Provide the [x, y] coordinate of the cell's center where the given text is located.  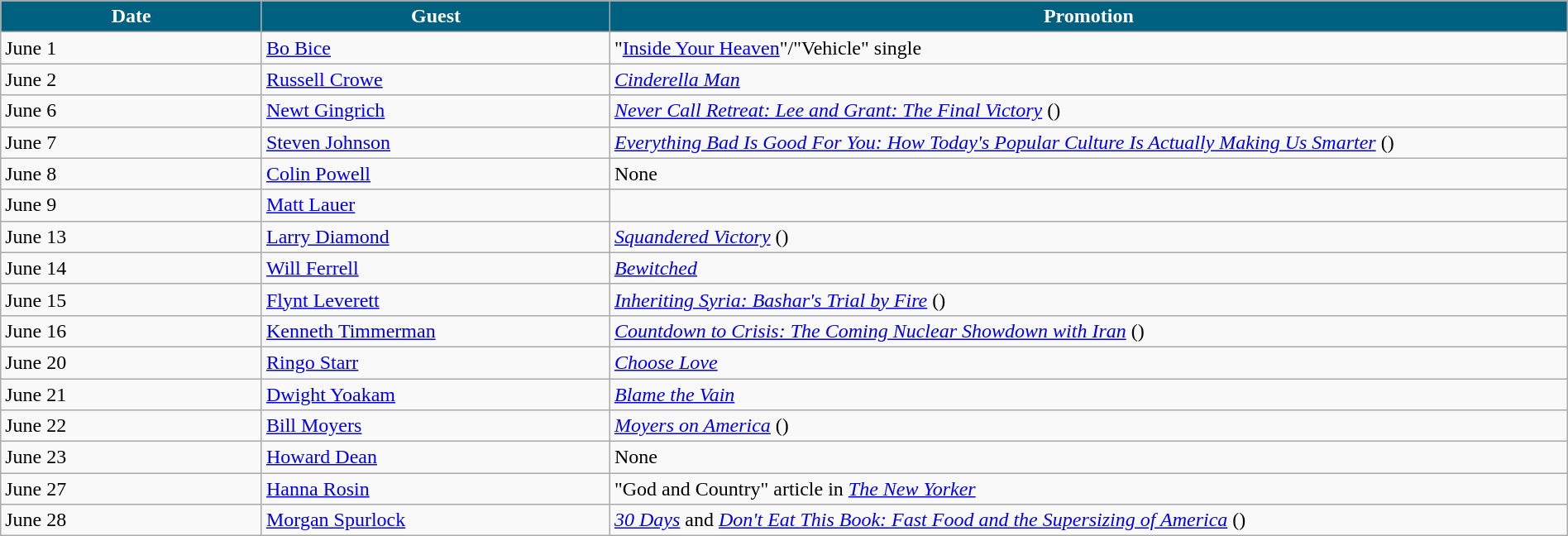
Dwight Yoakam [435, 395]
Colin Powell [435, 174]
Kenneth Timmerman [435, 331]
Matt Lauer [435, 205]
Cinderella Man [1088, 79]
Countdown to Crisis: The Coming Nuclear Showdown with Iran () [1088, 331]
Morgan Spurlock [435, 520]
Russell Crowe [435, 79]
"God and Country" article in The New Yorker [1088, 489]
June 21 [131, 395]
Everything Bad Is Good For You: How Today's Popular Culture Is Actually Making Us Smarter () [1088, 142]
Howard Dean [435, 457]
June 7 [131, 142]
June 13 [131, 237]
Bo Bice [435, 48]
June 27 [131, 489]
Bewitched [1088, 268]
Choose Love [1088, 362]
Newt Gingrich [435, 111]
June 2 [131, 79]
Never Call Retreat: Lee and Grant: The Final Victory () [1088, 111]
June 16 [131, 331]
Larry Diamond [435, 237]
June 8 [131, 174]
Promotion [1088, 17]
Flynt Leverett [435, 299]
Inheriting Syria: Bashar's Trial by Fire () [1088, 299]
30 Days and Don't Eat This Book: Fast Food and the Supersizing of America () [1088, 520]
June 6 [131, 111]
June 23 [131, 457]
June 9 [131, 205]
June 28 [131, 520]
Moyers on America () [1088, 426]
June 22 [131, 426]
"Inside Your Heaven"/"Vehicle" single [1088, 48]
June 1 [131, 48]
Steven Johnson [435, 142]
June 15 [131, 299]
Squandered Victory () [1088, 237]
Blame the Vain [1088, 395]
Bill Moyers [435, 426]
June 14 [131, 268]
Ringo Starr [435, 362]
Hanna Rosin [435, 489]
Will Ferrell [435, 268]
Guest [435, 17]
June 20 [131, 362]
Date [131, 17]
